Pinpoint the cell where the given text exists, returning its (x, y) midpoint coordinate. 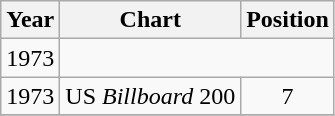
Position (288, 20)
US Billboard 200 (150, 96)
Year (30, 20)
Chart (150, 20)
7 (288, 96)
